For the text-containing cell, return its midpoint in [x, y] coordinate format. 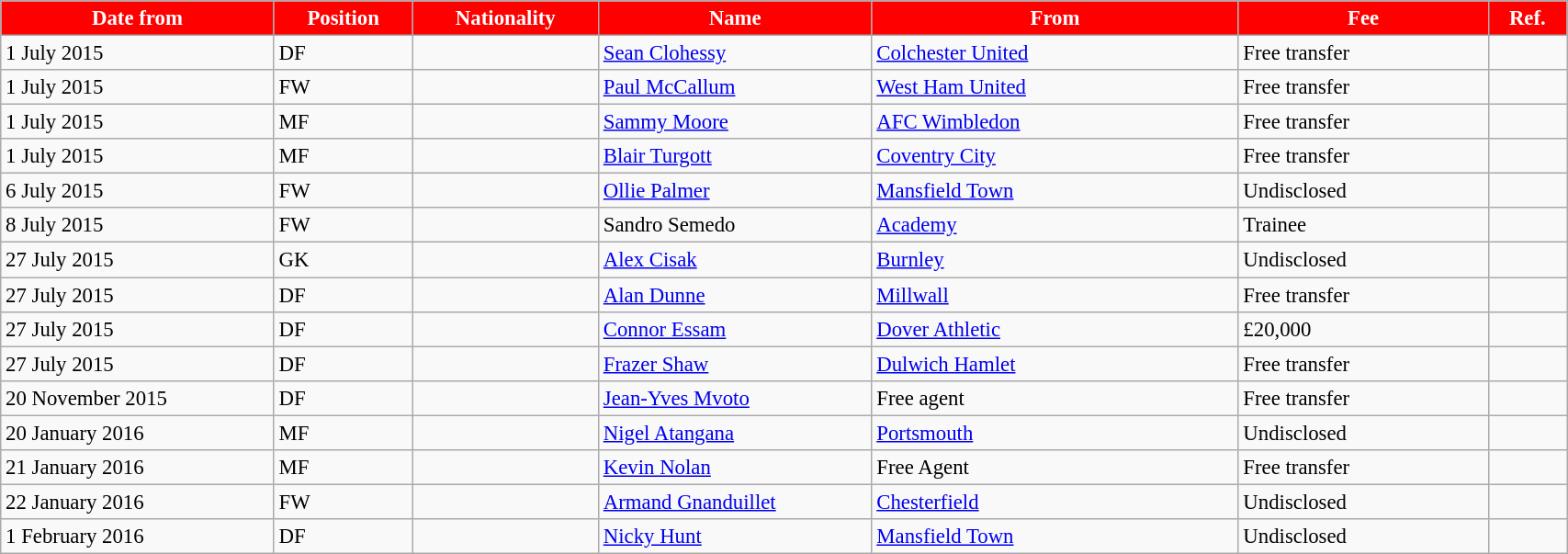
Alex Cisak [735, 260]
Armand Gnanduillet [735, 502]
Fee [1363, 18]
AFC Wimbledon [1055, 122]
£20,000 [1363, 329]
Position [344, 18]
Free Agent [1055, 468]
20 January 2016 [138, 433]
From [1055, 18]
GK [344, 260]
West Ham United [1055, 87]
Kevin Nolan [735, 468]
Free agent [1055, 398]
Ollie Palmer [735, 191]
Blair Turgott [735, 156]
Jean-Yves Mvoto [735, 398]
1 February 2016 [138, 537]
22 January 2016 [138, 502]
Nationality [505, 18]
Paul McCallum [735, 87]
Date from [138, 18]
Colchester United [1055, 53]
Sean Clohessy [735, 53]
20 November 2015 [138, 398]
21 January 2016 [138, 468]
Sandro Semedo [735, 225]
Connor Essam [735, 329]
Coventry City [1055, 156]
Portsmouth [1055, 433]
Trainee [1363, 225]
Dulwich Hamlet [1055, 364]
6 July 2015 [138, 191]
Nigel Atangana [735, 433]
Ref. [1528, 18]
Chesterfield [1055, 502]
Burnley [1055, 260]
Millwall [1055, 295]
Dover Athletic [1055, 329]
8 July 2015 [138, 225]
Name [735, 18]
Alan Dunne [735, 295]
Academy [1055, 225]
Sammy Moore [735, 122]
Frazer Shaw [735, 364]
Nicky Hunt [735, 537]
